Pinpoint the cell where the given text exists, returning its (X, Y) midpoint coordinate. 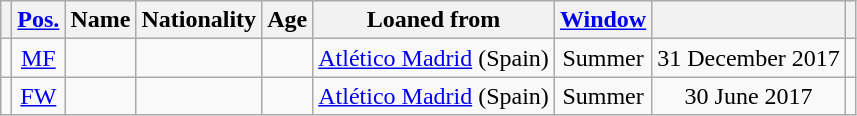
FW (38, 96)
31 December 2017 (749, 58)
Age (288, 20)
Window (602, 20)
Pos. (38, 20)
Nationality (199, 20)
30 June 2017 (749, 96)
MF (38, 58)
Name (100, 20)
Loaned from (434, 20)
